Locate the cell with the specified text and output its [X, Y] center coordinate. 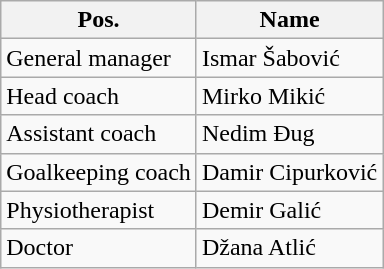
Nedim Đug [289, 134]
Pos. [99, 20]
Ismar Šabović [289, 58]
Goalkeeping coach [99, 172]
Assistant coach [99, 134]
General manager [99, 58]
Head coach [99, 96]
Demir Galić [289, 210]
Name [289, 20]
Physiotherapist [99, 210]
Mirko Mikić [289, 96]
Džana Atlić [289, 248]
Damir Cipurković [289, 172]
Doctor [99, 248]
